Output the (x, y) coordinate of the center of the cell containing the given text.  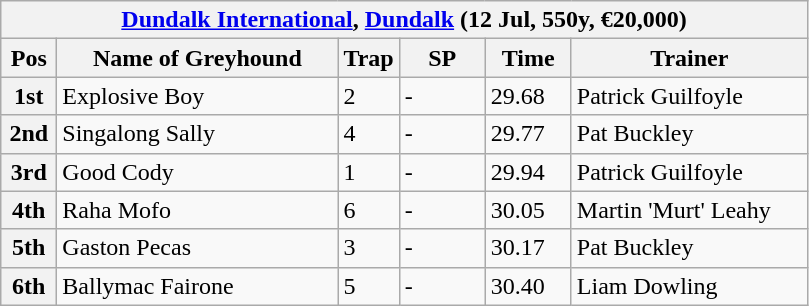
Explosive Boy (198, 96)
30.40 (528, 286)
Liam Dowling (689, 286)
29.68 (528, 96)
SP (442, 58)
29.77 (528, 134)
1st (29, 96)
Trap (368, 58)
6 (368, 210)
6th (29, 286)
2nd (29, 134)
Time (528, 58)
5th (29, 248)
Dundalk International, Dundalk (12 Jul, 550y, €20,000) (404, 20)
3 (368, 248)
Pos (29, 58)
5 (368, 286)
Name of Greyhound (198, 58)
Gaston Pecas (198, 248)
29.94 (528, 172)
4th (29, 210)
3rd (29, 172)
Good Cody (198, 172)
30.17 (528, 248)
Singalong Sally (198, 134)
Raha Mofo (198, 210)
30.05 (528, 210)
4 (368, 134)
1 (368, 172)
Ballymac Fairone (198, 286)
Trainer (689, 58)
Martin 'Murt' Leahy (689, 210)
2 (368, 96)
